Find where the given text appears and provide that cell's center as (x, y) coordinate. 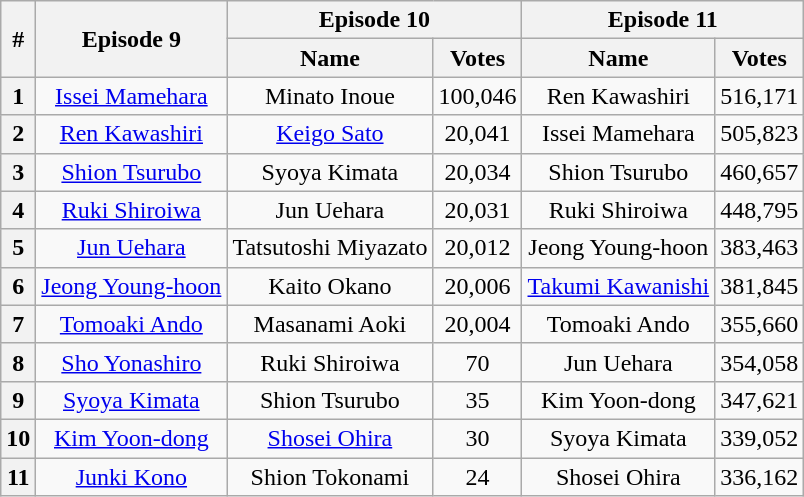
20,041 (478, 134)
20,034 (478, 172)
70 (478, 362)
383,463 (760, 248)
2 (18, 134)
10 (18, 438)
339,052 (760, 438)
Shion Tokonami (330, 477)
448,795 (760, 210)
355,660 (760, 324)
6 (18, 286)
4 (18, 210)
8 (18, 362)
347,621 (760, 400)
20,012 (478, 248)
24 (478, 477)
7 (18, 324)
5 (18, 248)
516,171 (760, 96)
Episode 9 (132, 39)
336,162 (760, 477)
Takumi Kawanishi (618, 286)
20,004 (478, 324)
20,031 (478, 210)
354,058 (760, 362)
Episode 11 (663, 20)
Sho Yonashiro (132, 362)
3 (18, 172)
9 (18, 400)
Masanami Aoki (330, 324)
30 (478, 438)
381,845 (760, 286)
Junki Kono (132, 477)
20,006 (478, 286)
1 (18, 96)
# (18, 39)
100,046 (478, 96)
Tatsutoshi Miyazato (330, 248)
505,823 (760, 134)
Kaito Okano (330, 286)
460,657 (760, 172)
11 (18, 477)
Minato Inoue (330, 96)
Episode 10 (374, 20)
35 (478, 400)
Keigo Sato (330, 134)
